For the text-containing cell, return its midpoint in (x, y) coordinate format. 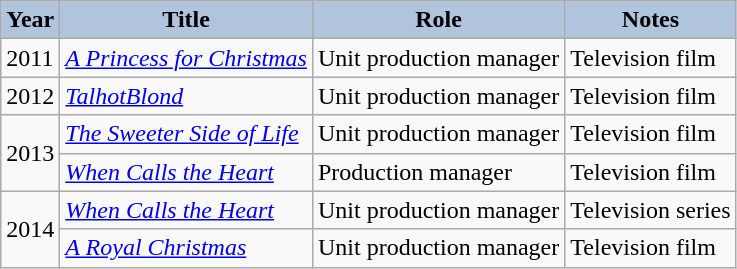
The Sweeter Side of Life (186, 134)
Notes (650, 20)
Television series (650, 210)
2014 (30, 229)
Role (438, 20)
Title (186, 20)
2013 (30, 153)
Production manager (438, 172)
Year (30, 20)
2012 (30, 96)
A Royal Christmas (186, 248)
2011 (30, 58)
A Princess for Christmas (186, 58)
TalhotBlond (186, 96)
